Extract the (x, y) coordinate from the center of the cell holding the provided text.  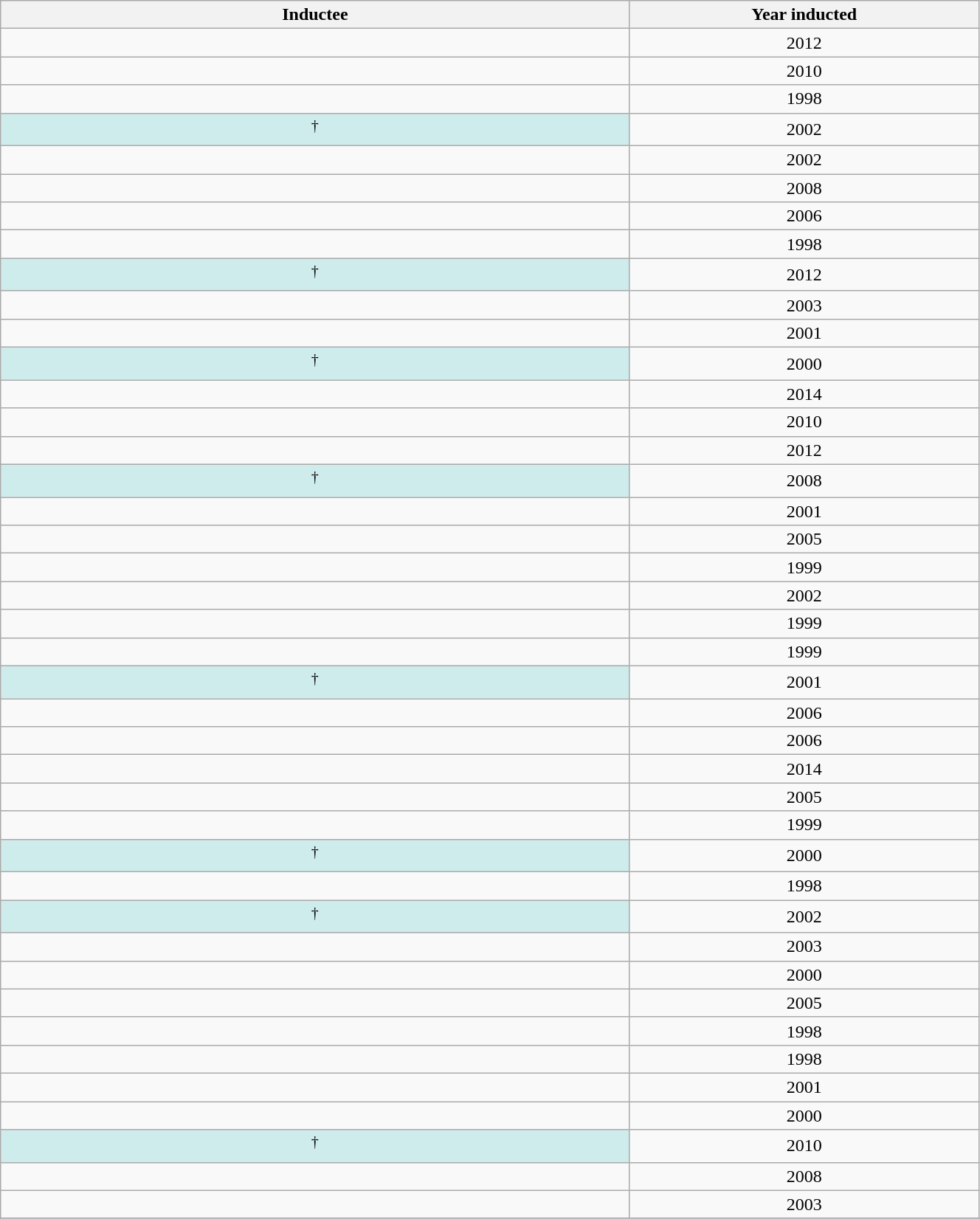
Inductee (315, 15)
Year inducted (804, 15)
